Determine the (X, Y) coordinate at the center of the cell enclosing the given text.  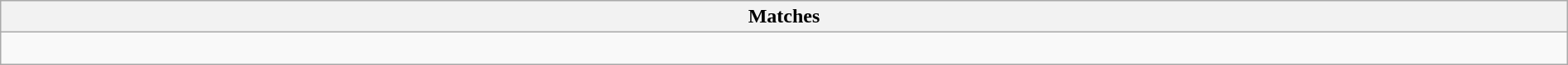
Matches (784, 17)
